Return the (X, Y) coordinate for the center point of the cell that contains the specified text.  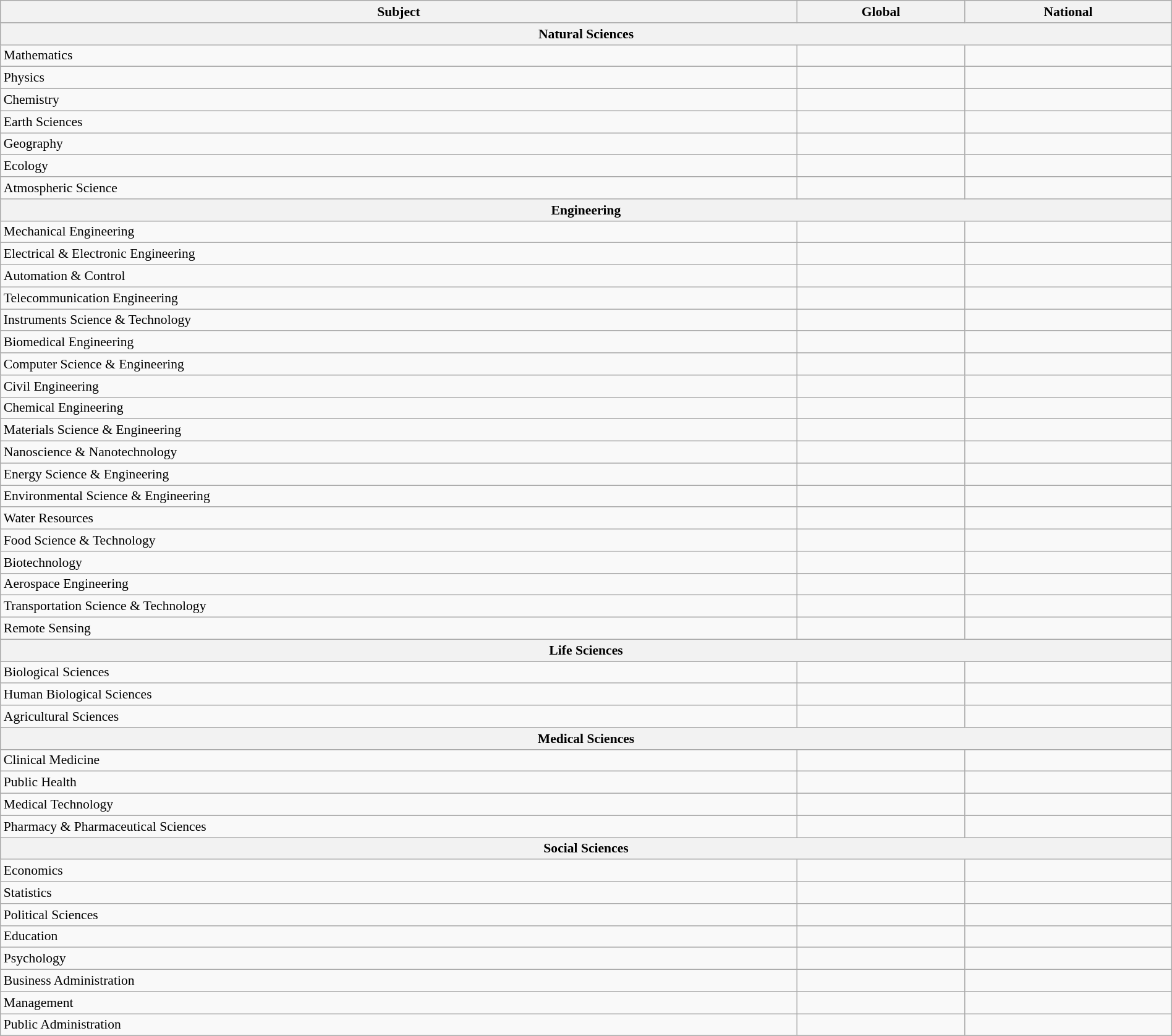
Instruments Science & Technology (399, 320)
Public Health (399, 783)
Physics (399, 78)
Clinical Medicine (399, 760)
Nanoscience & Nanotechnology (399, 452)
Statistics (399, 893)
Subject (399, 12)
Water Resources (399, 519)
Automation & Control (399, 276)
Remote Sensing (399, 629)
Medical Technology (399, 805)
Computer Science & Engineering (399, 364)
Agricultural Sciences (399, 716)
Electrical & Electronic Engineering (399, 254)
Political Sciences (399, 915)
Economics (399, 871)
Medical Sciences (586, 739)
Biological Sciences (399, 673)
National (1068, 12)
Environmental Science & Engineering (399, 496)
Chemical Engineering (399, 408)
Human Biological Sciences (399, 695)
Aerospace Engineering (399, 584)
Social Sciences (586, 849)
Public Administration (399, 1025)
Telecommunication Engineering (399, 298)
Psychology (399, 959)
Earth Sciences (399, 122)
Geography (399, 144)
Business Administration (399, 981)
Transportation Science & Technology (399, 606)
Mathematics (399, 56)
Mechanical Engineering (399, 232)
Engineering (586, 210)
Atmospheric Science (399, 188)
Natural Sciences (586, 34)
Materials Science & Engineering (399, 430)
Chemistry (399, 100)
Civil Engineering (399, 386)
Management (399, 1003)
Global (881, 12)
Ecology (399, 166)
Life Sciences (586, 650)
Energy Science & Engineering (399, 474)
Education (399, 936)
Biomedical Engineering (399, 342)
Pharmacy & Pharmaceutical Sciences (399, 826)
Biotechnology (399, 563)
Food Science & Technology (399, 540)
